Return the [x, y] coordinate for the center point of the cell that contains the specified text.  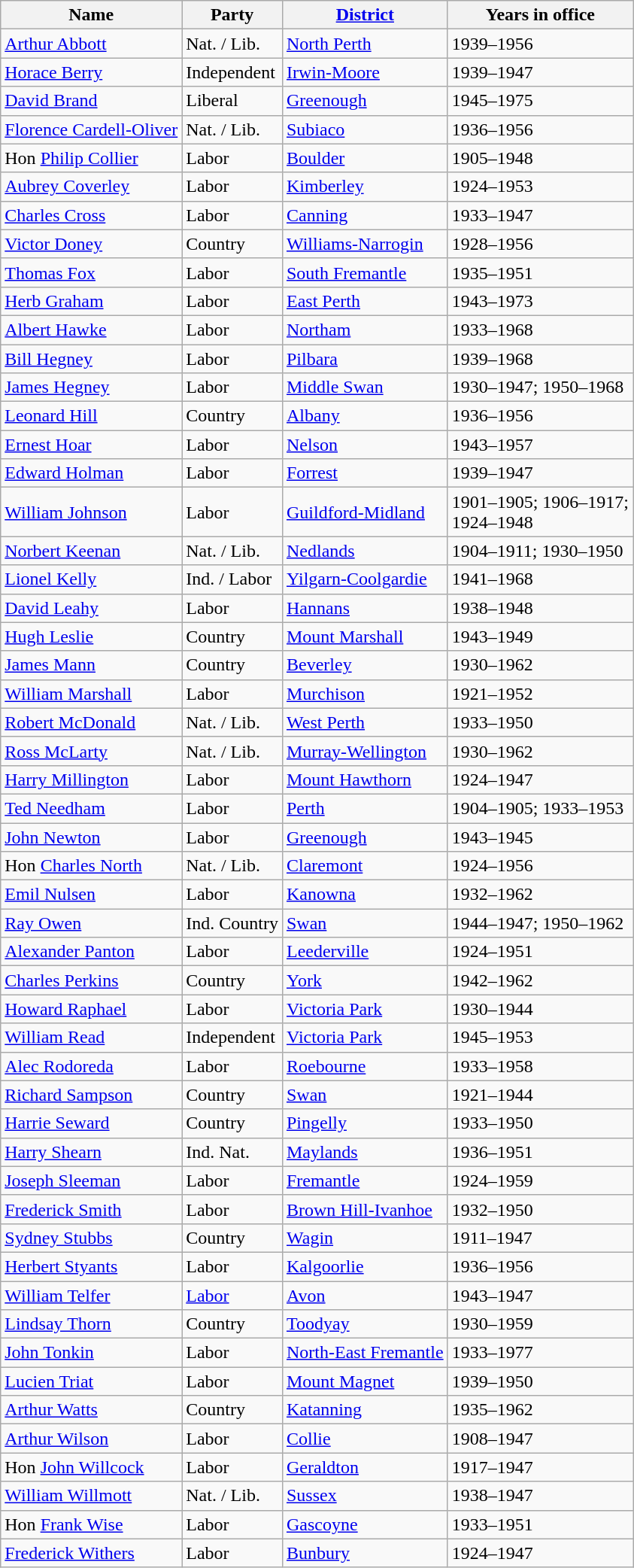
1945–1953 [540, 1038]
1936–1951 [540, 1152]
1905–1948 [540, 158]
Arthur Wilson [92, 1439]
Sydney Stubbs [92, 1238]
Norbert Keenan [92, 551]
Mount Hawthorn [365, 779]
1945–1975 [540, 101]
Frederick Smith [92, 1209]
1921–1952 [540, 694]
Harrie Seward [92, 1123]
Hon Charles North [92, 866]
Charles Perkins [92, 980]
South Fremantle [365, 272]
Maylands [365, 1152]
Name [92, 15]
Herbert Styants [92, 1266]
1943–1949 [540, 637]
John Tonkin [92, 1353]
Ind. Nat. [232, 1152]
1924–1951 [540, 952]
Lionel Kelly [92, 579]
District [365, 15]
1935–1962 [540, 1410]
Nelson [365, 445]
Liberal [232, 101]
James Mann [92, 665]
Harry Millington [92, 779]
Years in office [540, 15]
1932–1962 [540, 895]
1943–1945 [540, 837]
Sussex [365, 1496]
1928–1956 [540, 244]
Frederick Withers [92, 1553]
1908–1947 [540, 1439]
1938–1948 [540, 608]
Emil Nulsen [92, 895]
Murray-Wellington [365, 751]
Nedlands [365, 551]
1939–1956 [540, 44]
1933–1968 [540, 330]
1904–1911; 1930–1950 [540, 551]
Ind. / Labor [232, 579]
Mount Marshall [365, 637]
Herb Graham [92, 301]
Murchison [365, 694]
Bunbury [365, 1553]
Perth [365, 808]
Ray Owen [92, 923]
1944–1947; 1950–1962 [540, 923]
Leederville [365, 952]
Wagin [365, 1238]
1943–1973 [540, 301]
William Marshall [92, 694]
Mount Magnet [365, 1381]
Florence Cardell-Oliver [92, 129]
Alexander Panton [92, 952]
Richard Sampson [92, 1095]
1935–1951 [540, 272]
Charles Cross [92, 215]
Hon Frank Wise [92, 1524]
Beverley [365, 665]
1911–1947 [540, 1238]
Katanning [365, 1410]
Victor Doney [92, 244]
Party [232, 15]
Kalgoorlie [365, 1266]
1943–1957 [540, 445]
Brown Hill-Ivanhoe [365, 1209]
1933–1951 [540, 1524]
Thomas Fox [92, 272]
Bill Hegney [92, 359]
Alec Rodoreda [92, 1066]
Ted Needham [92, 808]
West Perth [365, 722]
Leonard Hill [92, 416]
Edward Holman [92, 473]
1933–1958 [540, 1066]
1904–1905; 1933–1953 [540, 808]
Hannans [365, 608]
Lucien Triat [92, 1381]
David Brand [92, 101]
Northam [365, 330]
Forrest [365, 473]
1933–1977 [540, 1353]
East Perth [365, 301]
1933–1947 [540, 215]
William Johnson [92, 512]
Arthur Watts [92, 1410]
Hon John Willcock [92, 1467]
Pilbara [365, 359]
William Willmott [92, 1496]
1917–1947 [540, 1467]
Ind. Country [232, 923]
1941–1968 [540, 579]
Harry Shearn [92, 1152]
1930–1947; 1950–1968 [540, 387]
Subiaco [365, 129]
North-East Fremantle [365, 1353]
Ross McLarty [92, 751]
1924–1956 [540, 866]
Hon Philip Collier [92, 158]
Albany [365, 416]
Guildford-Midland [365, 512]
1924–1959 [540, 1181]
Irwin-Moore [365, 72]
Geraldton [365, 1467]
1901–1905; 1906–1917;1924–1948 [540, 512]
Middle Swan [365, 387]
Albert Hawke [92, 330]
Aubrey Coverley [92, 187]
Howard Raphael [92, 1009]
1943–1947 [540, 1295]
1938–1947 [540, 1496]
William Read [92, 1038]
James Hegney [92, 387]
Roebourne [365, 1066]
Yilgarn-Coolgardie [365, 579]
William Telfer [92, 1295]
1930–1959 [540, 1324]
Ernest Hoar [92, 445]
Robert McDonald [92, 722]
1924–1953 [540, 187]
York [365, 980]
Arthur Abbott [92, 44]
Lindsay Thorn [92, 1324]
Horace Berry [92, 72]
Claremont [365, 866]
1939–1968 [540, 359]
1939–1950 [540, 1381]
North Perth [365, 44]
Toodyay [365, 1324]
1930–1944 [540, 1009]
1921–1944 [540, 1095]
Gascoyne [365, 1524]
Boulder [365, 158]
David Leahy [92, 608]
Kimberley [365, 187]
Williams-Narrogin [365, 244]
Pingelly [365, 1123]
1942–1962 [540, 980]
Canning [365, 215]
John Newton [92, 837]
Hugh Leslie [92, 637]
Fremantle [365, 1181]
Avon [365, 1295]
1932–1950 [540, 1209]
Collie [365, 1439]
Joseph Sleeman [92, 1181]
Kanowna [365, 895]
